Provide the (X, Y) coordinate of the cell's center where the given text is located.  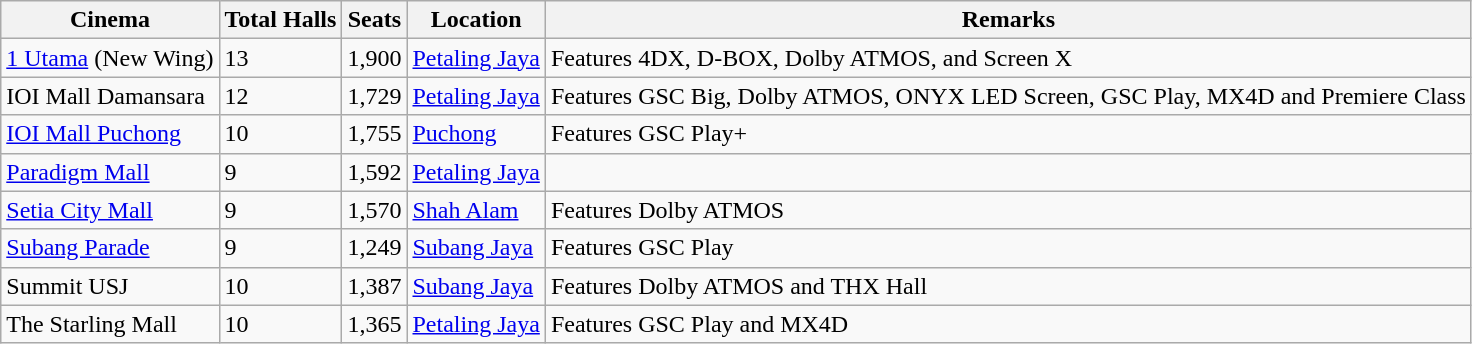
1,365 (374, 324)
Total Halls (280, 20)
IOI Mall Damansara (110, 96)
The Starling Mall (110, 324)
13 (280, 58)
12 (280, 96)
Features GSC Play (1008, 248)
1,592 (374, 172)
Remarks (1008, 20)
1,729 (374, 96)
Cinema (110, 20)
1,249 (374, 248)
Features GSC Big, Dolby ATMOS, ONYX LED Screen, GSC Play, MX4D and Premiere Class (1008, 96)
1,755 (374, 134)
Location (476, 20)
Shah Alam (476, 210)
1 Utama (New Wing) (110, 58)
Puchong (476, 134)
IOI Mall Puchong (110, 134)
1,570 (374, 210)
Features Dolby ATMOS and THX Hall (1008, 286)
Features 4DX, D-BOX, Dolby ATMOS, and Screen X (1008, 58)
Features GSC Play and MX4D (1008, 324)
1,900 (374, 58)
Features GSC Play+ (1008, 134)
Subang Parade (110, 248)
1,387 (374, 286)
Setia City Mall (110, 210)
Seats (374, 20)
Features Dolby ATMOS (1008, 210)
Paradigm Mall (110, 172)
Summit USJ (110, 286)
